Scan for the cell matching the given text and deliver its [X, Y] coordinate at center. 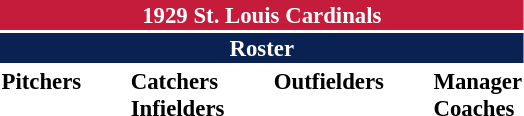
Roster [262, 48]
1929 St. Louis Cardinals [262, 15]
